For the text-containing cell, return its midpoint in [X, Y] coordinate format. 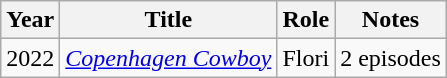
Year [30, 20]
2022 [30, 58]
2 episodes [391, 58]
Role [306, 20]
Flori [306, 58]
Title [168, 20]
Notes [391, 20]
Copenhagen Cowboy [168, 58]
